Return (x, y) of the center of cell containing provided text 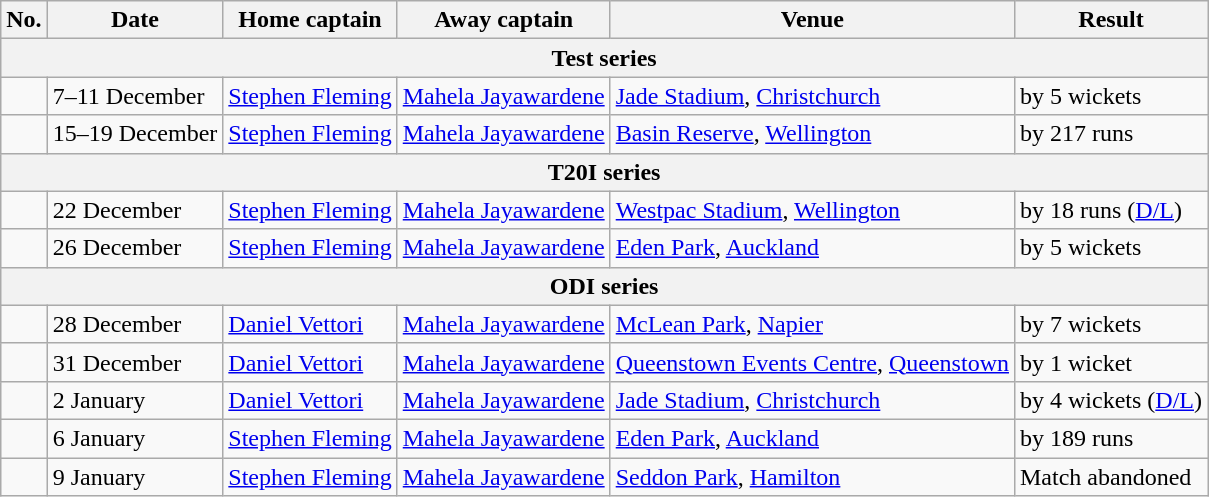
Seddon Park, Hamilton (812, 477)
by 217 runs (1110, 134)
Basin Reserve, Wellington (812, 134)
McLean Park, Napier (812, 324)
28 December (135, 324)
T20I series (604, 172)
7–11 December (135, 96)
Match abandoned (1110, 477)
by 18 runs (D/L) (1110, 210)
Westpac Stadium, Wellington (812, 210)
Home captain (310, 20)
ODI series (604, 286)
9 January (135, 477)
15–19 December (135, 134)
2 January (135, 400)
26 December (135, 248)
by 4 wickets (D/L) (1110, 400)
Result (1110, 20)
Queenstown Events Centre, Queenstown (812, 362)
22 December (135, 210)
Date (135, 20)
Venue (812, 20)
Away captain (504, 20)
Test series (604, 58)
by 189 runs (1110, 438)
No. (24, 20)
by 7 wickets (1110, 324)
by 1 wicket (1110, 362)
6 January (135, 438)
31 December (135, 362)
